Pinpoint the cell where the given text exists, returning its (X, Y) midpoint coordinate. 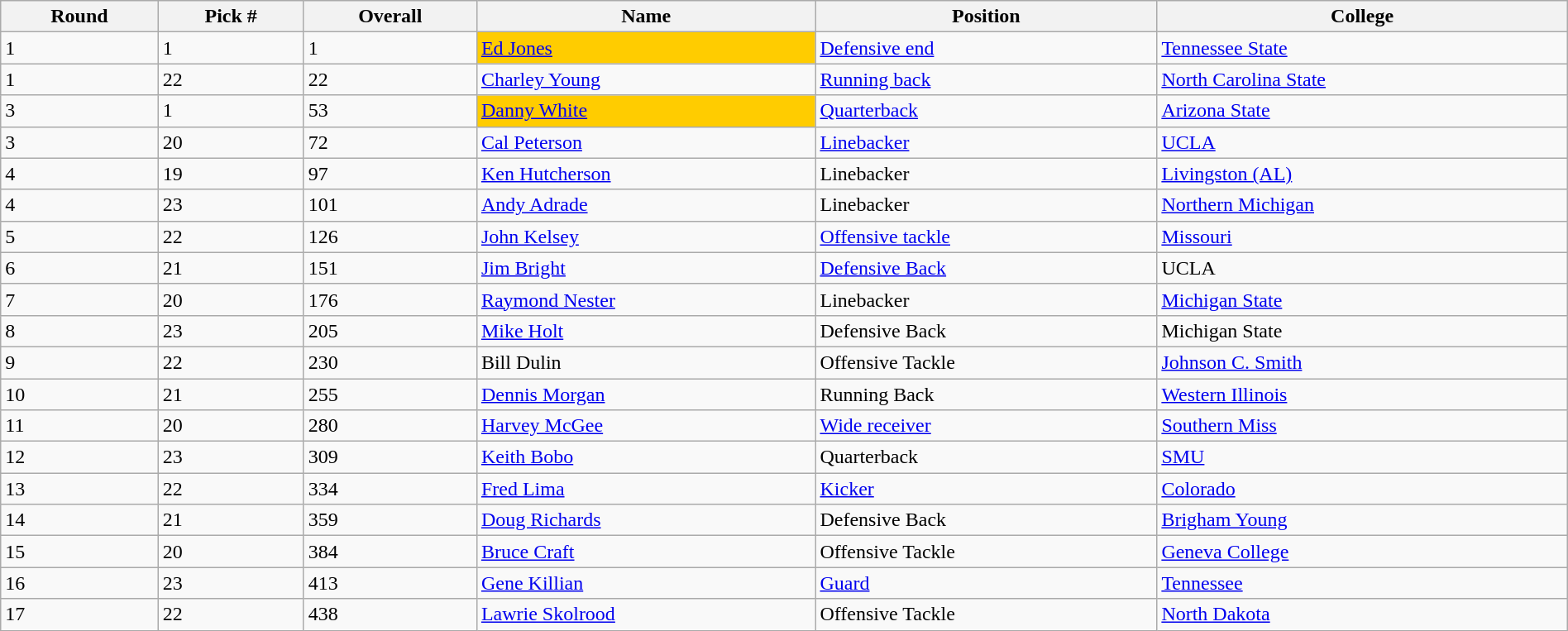
John Kelsey (646, 237)
Tennessee State (1362, 48)
Jim Bright (646, 268)
Round (79, 17)
12 (79, 457)
Lawrie Skolrood (646, 614)
Tennessee (1362, 583)
19 (231, 174)
10 (79, 394)
Mike Holt (646, 331)
Danny White (646, 111)
Fred Lima (646, 489)
Andy Adrade (646, 205)
280 (390, 426)
Bruce Craft (646, 552)
Overall (390, 17)
Running Back (986, 394)
Northern Michigan (1362, 205)
Colorado (1362, 489)
Southern Miss (1362, 426)
413 (390, 583)
5 (79, 237)
9 (79, 362)
Position (986, 17)
Bill Dulin (646, 362)
Cal Peterson (646, 142)
205 (390, 331)
334 (390, 489)
Brigham Young (1362, 520)
Ed Jones (646, 48)
Keith Bobo (646, 457)
101 (390, 205)
15 (79, 552)
97 (390, 174)
Wide receiver (986, 426)
North Carolina State (1362, 79)
Dennis Morgan (646, 394)
13 (79, 489)
176 (390, 299)
Charley Young (646, 79)
Johnson C. Smith (1362, 362)
255 (390, 394)
126 (390, 237)
Arizona State (1362, 111)
Geneva College (1362, 552)
North Dakota (1362, 614)
College (1362, 17)
151 (390, 268)
Livingston (AL) (1362, 174)
SMU (1362, 457)
Gene Killian (646, 583)
Ken Hutcherson (646, 174)
Western Illinois (1362, 394)
Missouri (1362, 237)
230 (390, 362)
8 (79, 331)
72 (390, 142)
6 (79, 268)
16 (79, 583)
53 (390, 111)
384 (390, 552)
438 (390, 614)
Pick # (231, 17)
14 (79, 520)
Kicker (986, 489)
Name (646, 17)
Guard (986, 583)
359 (390, 520)
17 (79, 614)
Offensive tackle (986, 237)
Doug Richards (646, 520)
7 (79, 299)
Running back (986, 79)
11 (79, 426)
Defensive end (986, 48)
Harvey McGee (646, 426)
309 (390, 457)
Raymond Nester (646, 299)
